Extract the (X, Y) coordinate from the center of the cell holding the provided text.  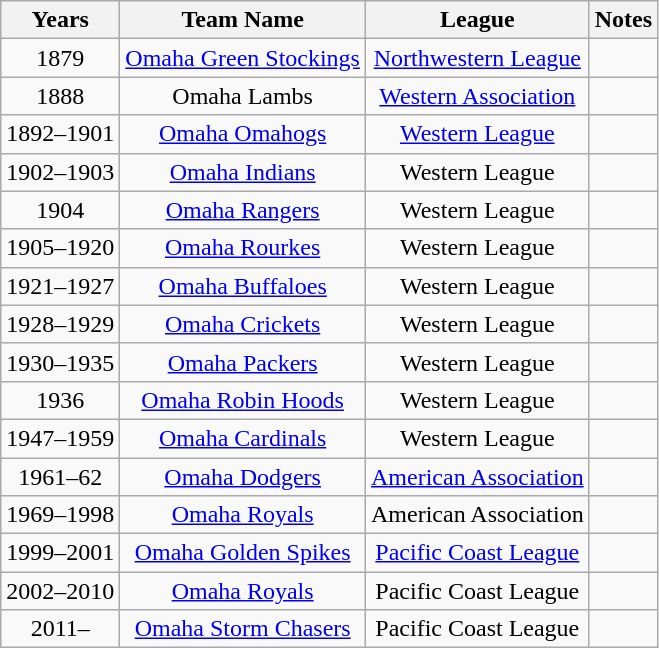
1879 (60, 58)
1888 (60, 96)
Notes (623, 20)
Omaha Crickets (243, 324)
Omaha Omahogs (243, 134)
Omaha Lambs (243, 96)
League (477, 20)
1921–1927 (60, 286)
Omaha Green Stockings (243, 58)
Omaha Storm Chasers (243, 629)
Omaha Robin Hoods (243, 400)
Omaha Packers (243, 362)
2011– (60, 629)
1904 (60, 210)
Years (60, 20)
Omaha Dodgers (243, 477)
Omaha Cardinals (243, 438)
1892–1901 (60, 134)
Northwestern League (477, 58)
Omaha Golden Spikes (243, 553)
1961–62 (60, 477)
Omaha Indians (243, 172)
1969–1998 (60, 515)
1930–1935 (60, 362)
Omaha Buffaloes (243, 286)
Omaha Rangers (243, 210)
1999–2001 (60, 553)
2002–2010 (60, 591)
1905–1920 (60, 248)
1928–1929 (60, 324)
Omaha Rourkes (243, 248)
1902–1903 (60, 172)
Western Association (477, 96)
1947–1959 (60, 438)
Team Name (243, 20)
1936 (60, 400)
